Determine the (X, Y) coordinate at the center of the cell enclosing the given text.  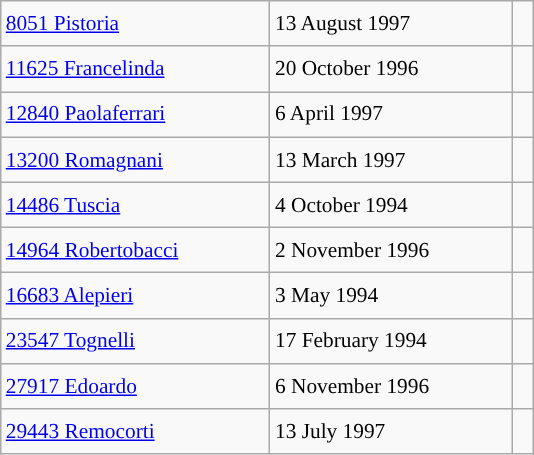
13 August 1997 (391, 24)
27917 Edoardo (136, 386)
4 October 1994 (391, 204)
14964 Robertobacci (136, 250)
6 November 1996 (391, 386)
2 November 1996 (391, 250)
23547 Tognelli (136, 340)
17 February 1994 (391, 340)
13 July 1997 (391, 432)
16683 Alepieri (136, 296)
29443 Remocorti (136, 432)
11625 Francelinda (136, 68)
8051 Pistoria (136, 24)
20 October 1996 (391, 68)
12840 Paolaferrari (136, 114)
13 March 1997 (391, 160)
6 April 1997 (391, 114)
14486 Tuscia (136, 204)
3 May 1994 (391, 296)
13200 Romagnani (136, 160)
